From the cell containing the given text, extract its center point as (x, y) coordinate. 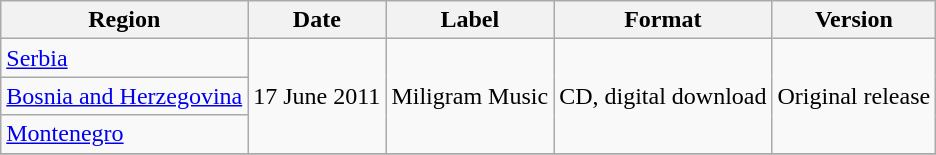
Original release (854, 96)
CD, digital download (663, 96)
Version (854, 20)
17 June 2011 (317, 96)
Montenegro (124, 134)
Serbia (124, 58)
Format (663, 20)
Label (470, 20)
Region (124, 20)
Bosnia and Herzegovina (124, 96)
Miligram Music (470, 96)
Date (317, 20)
